Find where the given text appears and provide that cell's center as [x, y] coordinate. 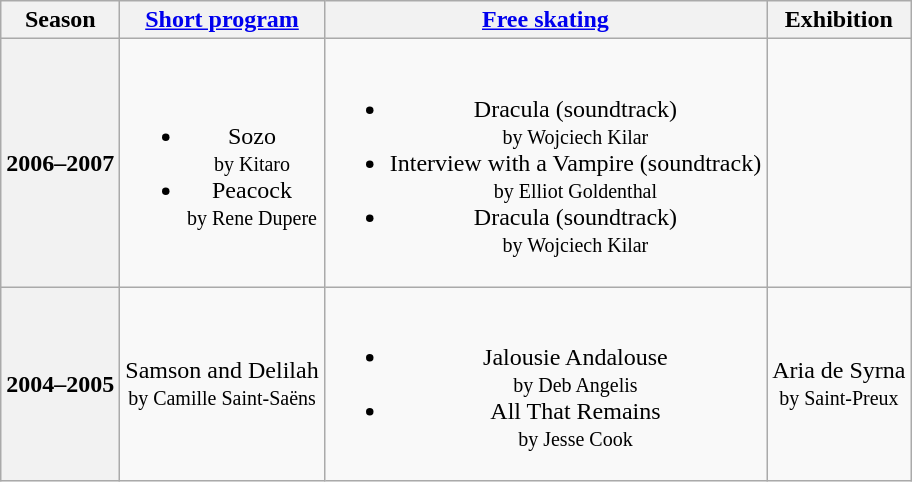
2004–2005 [60, 384]
Dracula (soundtrack) by Wojciech Kilar Interview with a Vampire (soundtrack) by Elliot Goldenthal Dracula (soundtrack) by Wojciech Kilar [545, 163]
Sozo by Kitaro Peacock by Rene Dupere [222, 163]
Short program [222, 20]
2006–2007 [60, 163]
Aria de Syrna by Saint-Preux [839, 384]
Samson and Delilah by Camille Saint-Saëns [222, 384]
Exhibition [839, 20]
Jalousie Andalouse by Deb Angelis All That Remains by Jesse Cook [545, 384]
Season [60, 20]
Free skating [545, 20]
